Extract the (x, y) coordinate from the center of the cell holding the provided text.  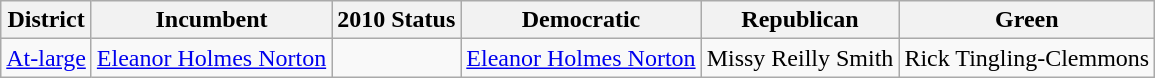
Missy Reilly Smith (800, 58)
Incumbent (211, 20)
2010 Status (396, 20)
At-large (46, 58)
Democratic (581, 20)
Republican (800, 20)
Rick Tingling-Clemmons (1027, 58)
District (46, 20)
Green (1027, 20)
